Determine the [X, Y] coordinate at the center of the cell enclosing the given text.  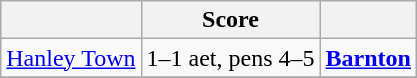
Barnton [368, 58]
Score [230, 20]
Hanley Town [71, 58]
1–1 aet, pens 4–5 [230, 58]
